Locate the cell with the specified text and output its (x, y) center coordinate. 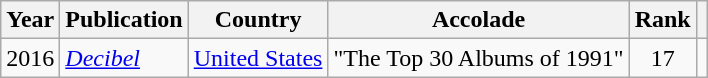
Publication (124, 20)
Country (258, 20)
Rank (662, 20)
Year (30, 20)
"The Top 30 Albums of 1991" (478, 58)
2016 (30, 58)
Accolade (478, 20)
United States (258, 58)
17 (662, 58)
Decibel (124, 58)
